Determine the [x, y] coordinate at the center of the cell enclosing the given text.  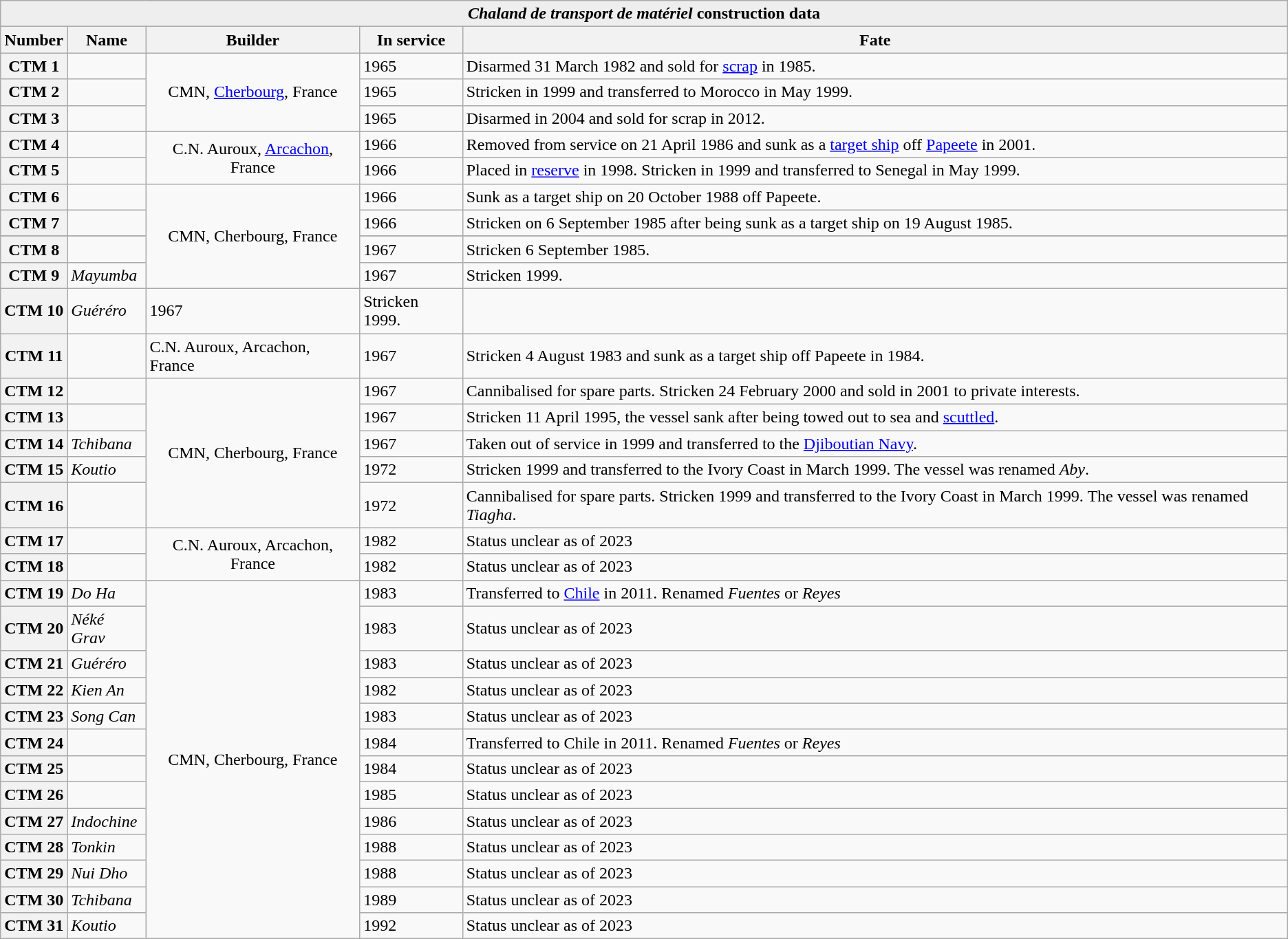
CTM 19 [34, 593]
Name [107, 40]
CTM 20 [34, 629]
Fate [875, 40]
Néké Grav [107, 629]
CTM 30 [34, 900]
Cannibalised for spare parts. Stricken 1999 and transferred to the Ivory Coast in March 1999. The vessel was renamed Tiagha. [875, 505]
Number [34, 40]
CTM 29 [34, 874]
Cannibalised for spare parts. Stricken 24 February 2000 and sold in 2001 to private interests. [875, 391]
Mayumba [107, 275]
Tonkin [107, 848]
Kien An [107, 690]
Stricken 11 April 1995, the vessel sank after being towed out to sea and scuttled. [875, 418]
CTM 28 [34, 848]
Taken out of service in 1999 and transferred to the Djiboutian Navy. [875, 444]
CTM 1 [34, 66]
CTM 14 [34, 444]
CTM 9 [34, 275]
CTM 18 [34, 567]
CTM 10 [34, 311]
Disarmed 31 March 1982 and sold for scrap in 1985. [875, 66]
CTM 31 [34, 926]
CTM 5 [34, 171]
CTM 6 [34, 197]
CTM 25 [34, 768]
CTM 13 [34, 418]
1989 [411, 900]
Song Can [107, 716]
Chaland de transport de matériel construction data [644, 14]
CTM 17 [34, 541]
CTM 21 [34, 664]
Indochine [107, 821]
Disarmed in 2004 and sold for scrap in 2012. [875, 118]
CTM 11 [34, 355]
1985 [411, 795]
CTM 2 [34, 92]
1986 [411, 821]
Removed from service on 21 April 1986 and sunk as a target ship off Papeete in 2001. [875, 144]
Stricken in 1999 and transferred to Morocco in May 1999. [875, 92]
CTM 26 [34, 795]
CTM 15 [34, 470]
Do Ha [107, 593]
CTM 7 [34, 223]
Builder [253, 40]
CTM 23 [34, 716]
Nui Dho [107, 874]
CTM 4 [34, 144]
Stricken on 6 September 1985 after being sunk as a target ship on 19 August 1985. [875, 223]
CTM 27 [34, 821]
Sunk as a target ship on 20 October 1988 off Papeete. [875, 197]
CTM 22 [34, 690]
CTM 3 [34, 118]
In service [411, 40]
Placed in reserve in 1998. Stricken in 1999 and transferred to Senegal in May 1999. [875, 171]
Stricken 1999 and transferred to the Ivory Coast in March 1999. The vessel was renamed Aby. [875, 470]
Stricken 4 August 1983 and sunk as a target ship off Papeete in 1984. [875, 355]
1992 [411, 926]
CTM 12 [34, 391]
CTM 8 [34, 249]
CTM 24 [34, 742]
CTM 16 [34, 505]
Stricken 6 September 1985. [875, 249]
